Output the [X, Y] coordinate of the center of the cell containing the given text.  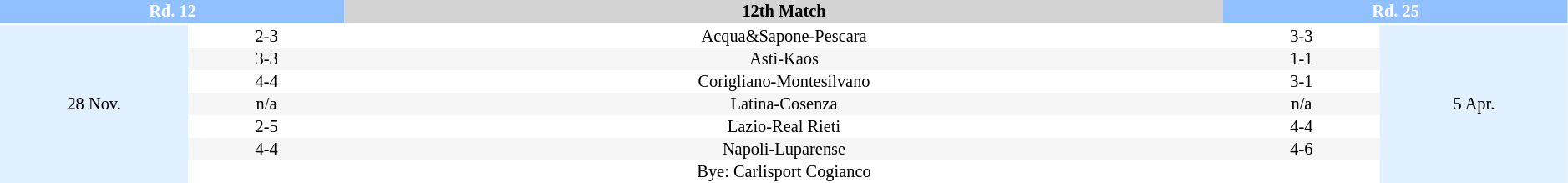
Acqua&Sapone-Pescara [784, 37]
5 Apr. [1474, 104]
12th Match [784, 12]
Latina-Cosenza [784, 104]
28 Nov. [94, 104]
Bye: Carlisport Cogianco [784, 172]
Rd. 12 [172, 12]
Rd. 25 [1395, 12]
Napoli-Luparense [784, 149]
1-1 [1302, 58]
2-3 [266, 37]
Corigliano-Montesilvano [784, 82]
4-6 [1302, 149]
Asti-Kaos [784, 58]
3-1 [1302, 82]
Lazio-Real Rieti [784, 127]
2-5 [266, 127]
